Search for the cell housing the specified text and yield its [X, Y] center coordinate. 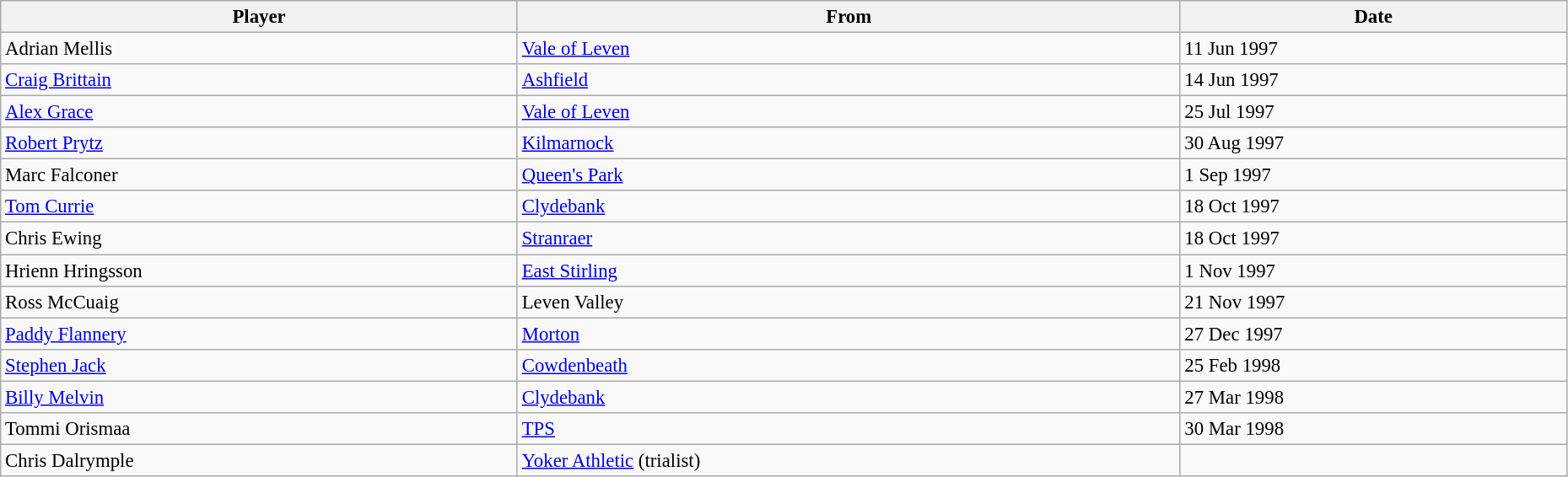
25 Feb 1998 [1373, 365]
East Stirling [849, 271]
Cowdenbeath [849, 365]
27 Dec 1997 [1373, 334]
Hrienn Hringsson [260, 271]
TPS [849, 429]
Billy Melvin [260, 397]
Paddy Flannery [260, 334]
Stranraer [849, 238]
21 Nov 1997 [1373, 302]
Adrian Mellis [260, 49]
1 Nov 1997 [1373, 271]
Stephen Jack [260, 365]
1 Sep 1997 [1373, 175]
30 Mar 1998 [1373, 429]
Leven Valley [849, 302]
Kilmarnock [849, 143]
Marc Falconer [260, 175]
25 Jul 1997 [1373, 112]
Date [1373, 17]
Ashfield [849, 80]
Yoker Athletic (trialist) [849, 460]
27 Mar 1998 [1373, 397]
From [849, 17]
Tom Currie [260, 206]
Tommi Orismaa [260, 429]
14 Jun 1997 [1373, 80]
11 Jun 1997 [1373, 49]
Chris Dalrymple [260, 460]
Morton [849, 334]
Chris Ewing [260, 238]
Alex Grace [260, 112]
Ross McCuaig [260, 302]
Queen's Park [849, 175]
Player [260, 17]
Robert Prytz [260, 143]
30 Aug 1997 [1373, 143]
Craig Brittain [260, 80]
